Output the (X, Y) coordinate of the center of the cell containing the given text.  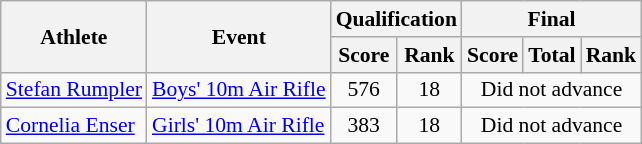
Final (552, 19)
Athlete (74, 36)
Qualification (396, 19)
Boys' 10m Air Rifle (239, 90)
383 (364, 126)
Cornelia Enser (74, 126)
Event (239, 36)
Total (552, 55)
Girls' 10m Air Rifle (239, 126)
576 (364, 90)
Stefan Rumpler (74, 90)
